Return the [X, Y] coordinate for the center point of the cell that contains the specified text.  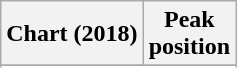
Chart (2018) [72, 34]
Peakposition [189, 34]
